Return [X, Y] of the center of cell containing provided text 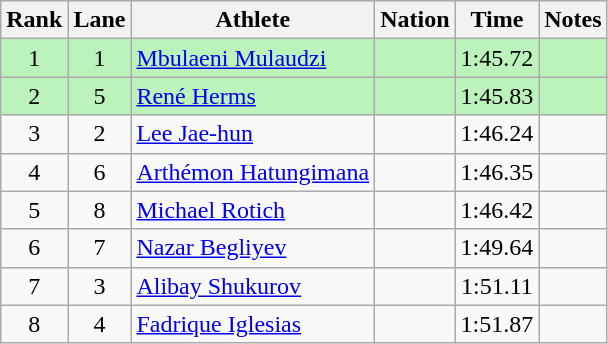
Fadrique Iglesias [253, 324]
Lee Jae-hun [253, 134]
1:46.35 [497, 172]
1:49.64 [497, 248]
Michael Rotich [253, 210]
Nation [415, 20]
Notes [573, 20]
Mbulaeni Mulaudzi [253, 58]
Athlete [253, 20]
1:45.72 [497, 58]
1:45.83 [497, 96]
1:51.87 [497, 324]
Nazar Begliyev [253, 248]
1:51.11 [497, 286]
Alibay Shukurov [253, 286]
1:46.24 [497, 134]
René Herms [253, 96]
Time [497, 20]
Rank [34, 20]
Arthémon Hatungimana [253, 172]
1:46.42 [497, 210]
Lane [100, 20]
